Output the (x, y) coordinate of the center of the cell containing the given text.  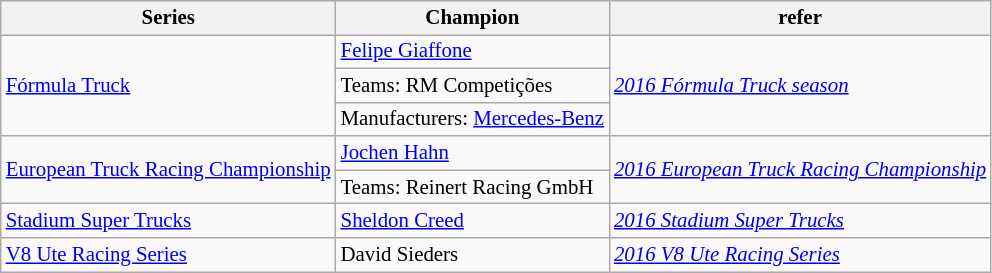
David Sieders (472, 255)
2016 V8 Ute Racing Series (800, 255)
Felipe Giaffone (472, 51)
European Truck Racing Championship (168, 170)
refer (800, 18)
Fórmula Truck (168, 85)
2016 Stadium Super Trucks (800, 221)
Sheldon Creed (472, 221)
2016 Fórmula Truck season (800, 85)
V8 Ute Racing Series (168, 255)
Series (168, 18)
Teams: RM Competições (472, 85)
Teams: Reinert Racing GmbH (472, 187)
Jochen Hahn (472, 153)
Manufacturers: Mercedes-Benz (472, 119)
Champion (472, 18)
Stadium Super Trucks (168, 221)
2016 European Truck Racing Championship (800, 170)
